Detect which cell encompasses the target text, then output its (X, Y) center coordinate. 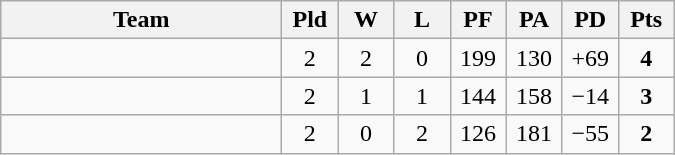
4 (646, 58)
Pld (310, 20)
130 (534, 58)
Pts (646, 20)
158 (534, 96)
PA (534, 20)
144 (478, 96)
−14 (590, 96)
−55 (590, 134)
199 (478, 58)
Team (142, 20)
PD (590, 20)
181 (534, 134)
L (422, 20)
3 (646, 96)
+69 (590, 58)
PF (478, 20)
126 (478, 134)
W (366, 20)
